Pinpoint the cell where the given text exists, returning its [X, Y] midpoint coordinate. 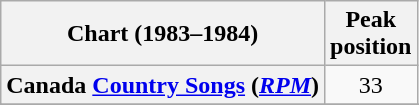
Canada Country Songs (RPM) [163, 85]
33 [371, 85]
Chart (1983–1984) [163, 34]
Peakposition [371, 34]
